Return (x, y) of the center of cell containing provided text 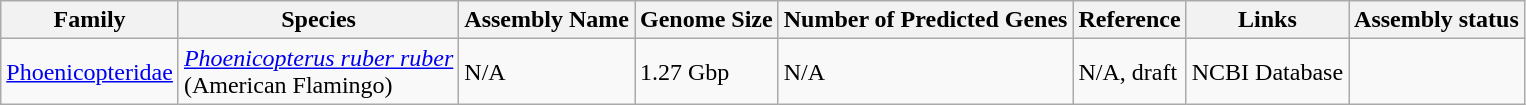
Links (1267, 20)
N/A, draft (1130, 72)
1.27 Gbp (706, 72)
Assembly status (1437, 20)
NCBI Database (1267, 72)
Reference (1130, 20)
Assembly Name (547, 20)
Species (318, 20)
Family (90, 20)
Number of Predicted Genes (926, 20)
Phoenicopteridae (90, 72)
Genome Size (706, 20)
Phoenicopterus ruber ruber(American Flamingo) (318, 72)
